Extract the (x, y) coordinate from the center of the cell holding the provided text.  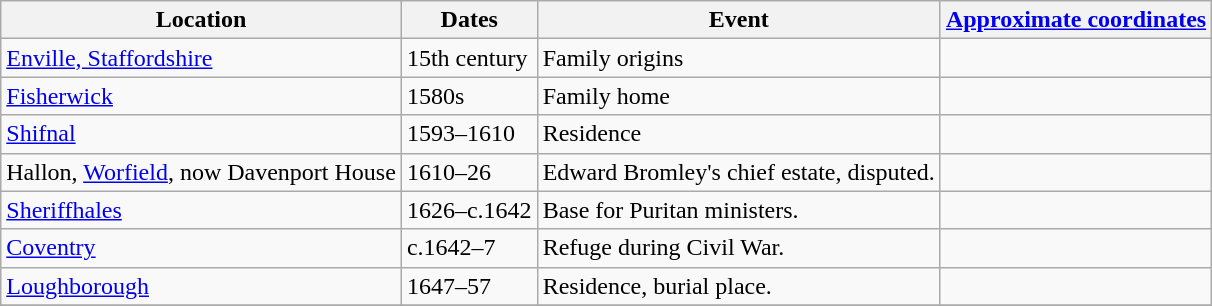
Family origins (738, 58)
1593–1610 (469, 134)
Location (202, 20)
Residence (738, 134)
Coventry (202, 248)
Loughborough (202, 286)
c.1642–7 (469, 248)
Approximate coordinates (1076, 20)
Event (738, 20)
1626–c.1642 (469, 210)
Base for Puritan ministers. (738, 210)
Fisherwick (202, 96)
1647–57 (469, 286)
1610–26 (469, 172)
Shifnal (202, 134)
1580s (469, 96)
Enville, Staffordshire (202, 58)
Family home (738, 96)
Refuge during Civil War. (738, 248)
Dates (469, 20)
Residence, burial place. (738, 286)
15th century (469, 58)
Edward Bromley's chief estate, disputed. (738, 172)
Hallon, Worfield, now Davenport House (202, 172)
Sheriffhales (202, 210)
